Determine the (X, Y) coordinate at the center of the cell enclosing the given text.  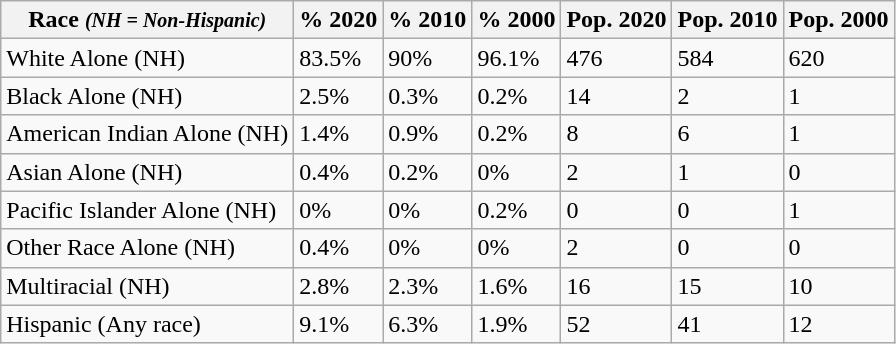
Pop. 2010 (728, 20)
Pacific Islander Alone (NH) (148, 210)
96.1% (516, 58)
2.3% (428, 286)
Pop. 2020 (616, 20)
% 2020 (338, 20)
1.6% (516, 286)
2.8% (338, 286)
12 (838, 324)
1.4% (338, 134)
584 (728, 58)
90% (428, 58)
0.9% (428, 134)
6 (728, 134)
10 (838, 286)
1.9% (516, 324)
Asian Alone (NH) (148, 172)
15 (728, 286)
Hispanic (Any race) (148, 324)
41 (728, 324)
Black Alone (NH) (148, 96)
83.5% (338, 58)
Multiracial (NH) (148, 286)
0.3% (428, 96)
16 (616, 286)
Pop. 2000 (838, 20)
52 (616, 324)
Other Race Alone (NH) (148, 248)
476 (616, 58)
14 (616, 96)
620 (838, 58)
9.1% (338, 324)
6.3% (428, 324)
Race (NH = Non-Hispanic) (148, 20)
% 2000 (516, 20)
White Alone (NH) (148, 58)
8 (616, 134)
2.5% (338, 96)
American Indian Alone (NH) (148, 134)
% 2010 (428, 20)
